Detect which cell encompasses the target text, then output its (x, y) center coordinate. 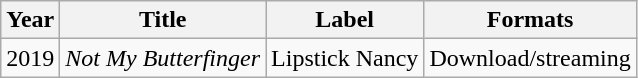
Label (345, 20)
Year (30, 20)
Formats (530, 20)
Lipstick Nancy (345, 58)
2019 (30, 58)
Not My Butterfinger (163, 58)
Title (163, 20)
Download/streaming (530, 58)
